For the text-containing cell, return its midpoint in [x, y] coordinate format. 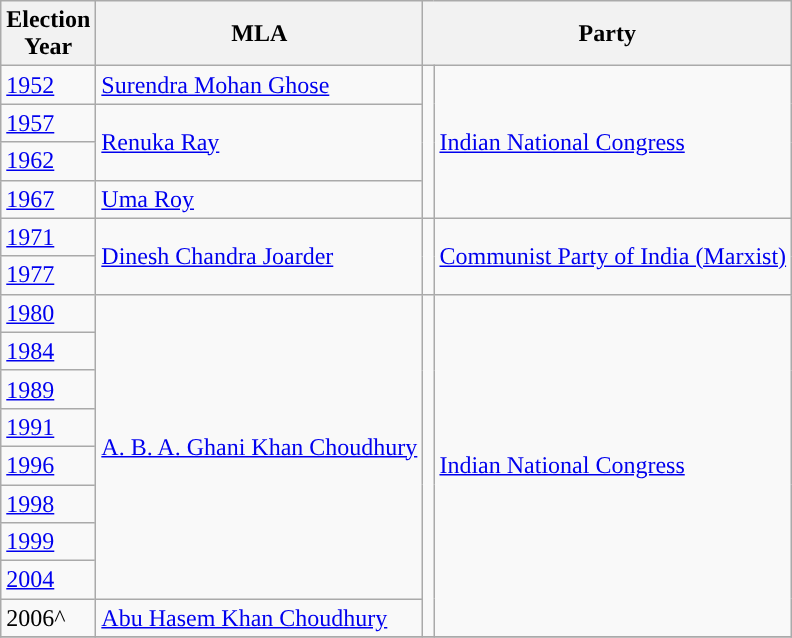
1996 [48, 465]
Election Year [48, 34]
Dinesh Chandra Joarder [260, 256]
1984 [48, 351]
A. B. A. Ghani Khan Choudhury [260, 446]
2006^ [48, 618]
Uma Roy [260, 199]
1998 [48, 503]
Communist Party of India (Marxist) [613, 256]
Party [608, 34]
Surendra Mohan Ghose [260, 85]
1962 [48, 161]
1980 [48, 313]
1999 [48, 542]
1971 [48, 237]
1977 [48, 275]
2004 [48, 580]
1957 [48, 123]
MLA [260, 34]
1967 [48, 199]
Renuka Ray [260, 142]
1952 [48, 85]
1989 [48, 389]
1991 [48, 427]
Abu Hasem Khan Choudhury [260, 618]
